Return (X, Y) of the center of cell containing provided text 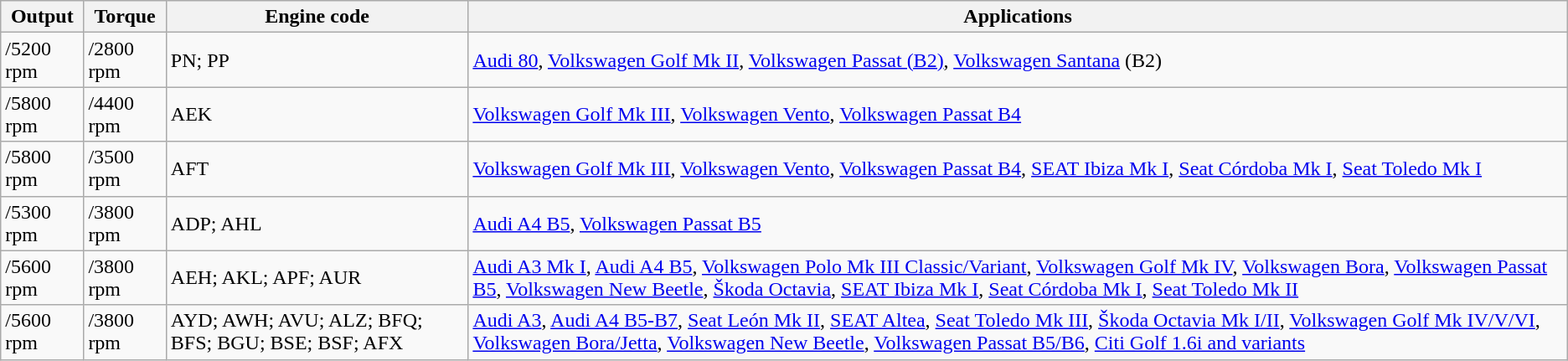
AYD; AWH; AVU; ALZ; BFQ; BFS; BGU; BSE; BSF; AFX (317, 332)
Applications (1018, 17)
/4400 rpm (125, 114)
Audi A4 B5, Volkswagen Passat B5 (1018, 223)
/5200 rpm (42, 60)
AEH; AKL; APF; AUR (317, 278)
Volkswagen Golf Mk III, Volkswagen Vento, Volkswagen Passat B4, SEAT Ibiza Mk I, Seat Córdoba Mk I, Seat Toledo Mk I (1018, 169)
PN; PP (317, 60)
Torque (125, 17)
/3500 rpm (125, 169)
AEK (317, 114)
/5300 rpm (42, 223)
Engine code (317, 17)
Audi 80, Volkswagen Golf Mk II, Volkswagen Passat (B2), Volkswagen Santana (B2) (1018, 60)
ADP; AHL (317, 223)
Volkswagen Golf Mk III, Volkswagen Vento, Volkswagen Passat B4 (1018, 114)
Output (42, 17)
AFT (317, 169)
/2800 rpm (125, 60)
